Find where the given text appears and provide that cell's center as [X, Y] coordinate. 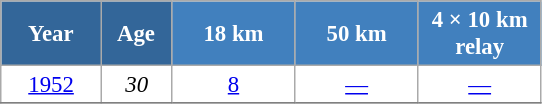
8 [234, 85]
Year [52, 34]
18 km [234, 34]
30 [136, 85]
50 km [356, 34]
4 × 10 km relay [480, 34]
1952 [52, 85]
Age [136, 34]
